From the cell containing the given text, extract its center point as [X, Y] coordinate. 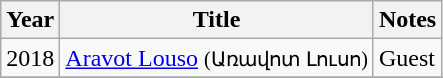
Guest [407, 58]
Year [30, 20]
Title [217, 20]
Aravot Louso (Առավոտ Լուսո) [217, 58]
Notes [407, 20]
2018 [30, 58]
